Return [X, Y] of the center of cell containing provided text 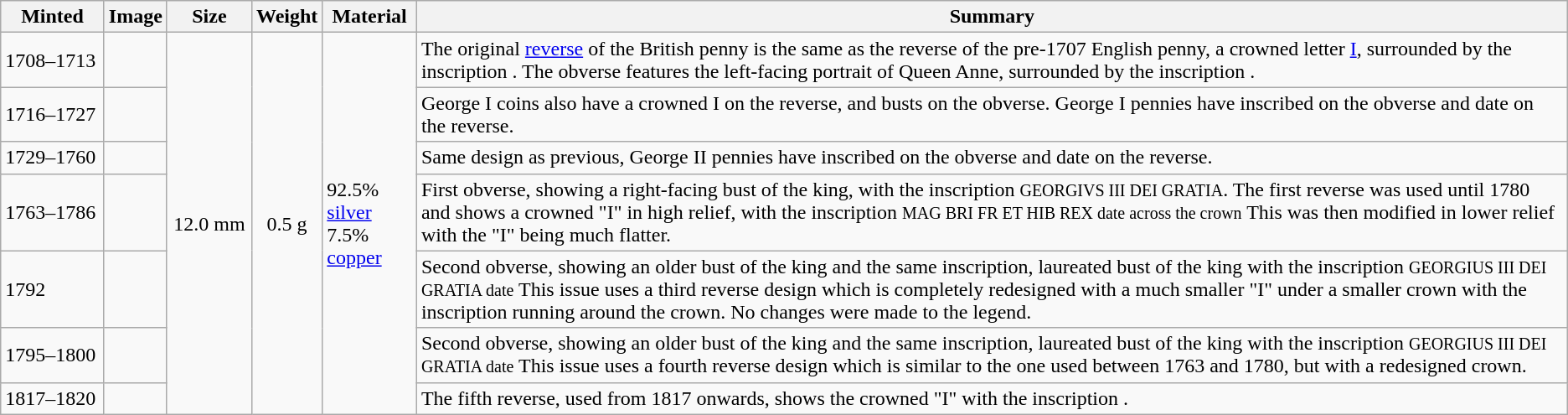
12.0 mm [209, 223]
Minted [53, 17]
Weight [286, 17]
1792 [53, 289]
1729–1760 [53, 158]
1795–1800 [53, 355]
1716–1727 [53, 114]
Size [209, 17]
Image [136, 17]
92.5% silver7.5% copper [370, 223]
1708–1713 [53, 60]
Summary [992, 17]
Material [370, 17]
0.5 g [286, 223]
1817–1820 [53, 398]
1763–1786 [53, 212]
Same design as previous, George II pennies have inscribed on the obverse and date on the reverse. [992, 158]
The fifth reverse, used from 1817 onwards, shows the crowned "I" with the inscription . [992, 398]
